Return (x, y) of the center of cell containing provided text 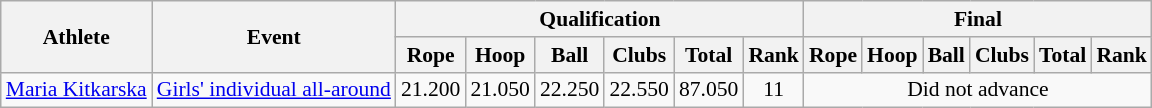
11 (774, 90)
22.550 (638, 90)
Athlete (76, 36)
21.200 (430, 90)
Final (978, 19)
Maria Kitkarska (76, 90)
Event (274, 36)
21.050 (500, 90)
Girls' individual all-around (274, 90)
Did not advance (978, 90)
22.250 (570, 90)
Qualification (600, 19)
87.050 (708, 90)
